Determine the [X, Y] coordinate at the center of the cell enclosing the given text.  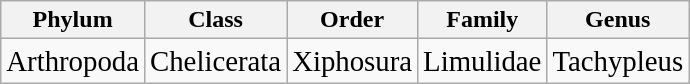
Genus [618, 20]
Xiphosura [352, 61]
Phylum [73, 20]
Chelicerata [215, 61]
Arthropoda [73, 61]
Class [215, 20]
Order [352, 20]
Tachypleus [618, 61]
Family [482, 20]
Limulidae [482, 61]
